For the text-containing cell, return its midpoint in (X, Y) coordinate format. 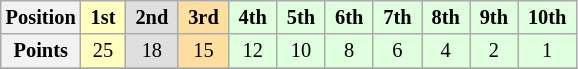
Position (41, 17)
Points (41, 51)
8 (349, 51)
5th (301, 17)
4 (446, 51)
18 (152, 51)
7th (397, 17)
8th (446, 17)
10th (547, 17)
1st (104, 17)
4th (253, 17)
3rd (203, 17)
2 (494, 51)
6th (349, 17)
2nd (152, 17)
9th (494, 17)
12 (253, 51)
6 (397, 51)
10 (301, 51)
15 (203, 51)
25 (104, 51)
1 (547, 51)
